Scan for the cell matching the given text and deliver its [X, Y] coordinate at center. 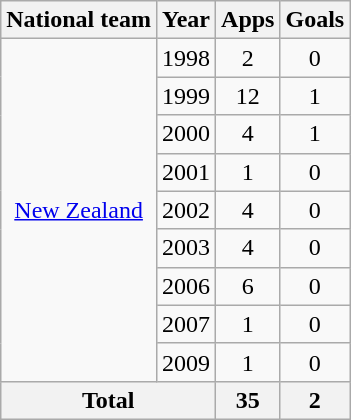
Year [186, 20]
35 [248, 400]
Apps [248, 20]
12 [248, 96]
Total [108, 400]
1999 [186, 96]
2007 [186, 324]
New Zealand [79, 210]
2003 [186, 248]
National team [79, 20]
2001 [186, 172]
2000 [186, 134]
6 [248, 286]
2009 [186, 362]
2006 [186, 286]
Goals [315, 20]
1998 [186, 58]
2002 [186, 210]
